Find where the given text appears and provide that cell's center as (x, y) coordinate. 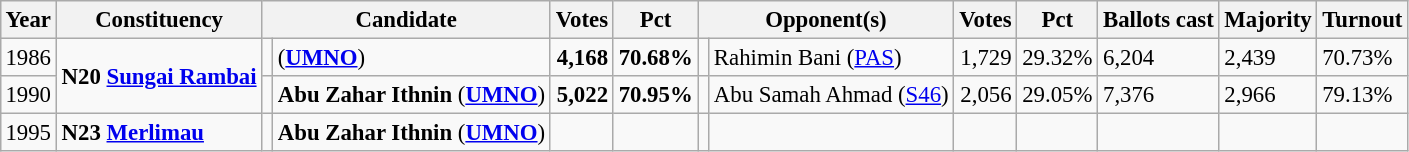
70.95% (656, 95)
Candidate (406, 20)
6,204 (1158, 57)
1990 (28, 95)
Constituency (159, 20)
1986 (28, 57)
Opponent(s) (826, 20)
Abu Samah Ahmad (S46) (832, 95)
2,439 (1268, 57)
Majority (1268, 20)
2,966 (1268, 95)
29.05% (1058, 95)
1,729 (986, 57)
(UMNO) (411, 57)
29.32% (1058, 57)
70.73% (1362, 57)
Year (28, 20)
Rahimin Bani (PAS) (832, 57)
79.13% (1362, 95)
N20 Sungai Rambai (159, 76)
2,056 (986, 95)
1995 (28, 133)
Turnout (1362, 20)
70.68% (656, 57)
5,022 (582, 95)
Ballots cast (1158, 20)
7,376 (1158, 95)
N23 Merlimau (159, 133)
4,168 (582, 57)
